Search for the cell housing the specified text and yield its [X, Y] center coordinate. 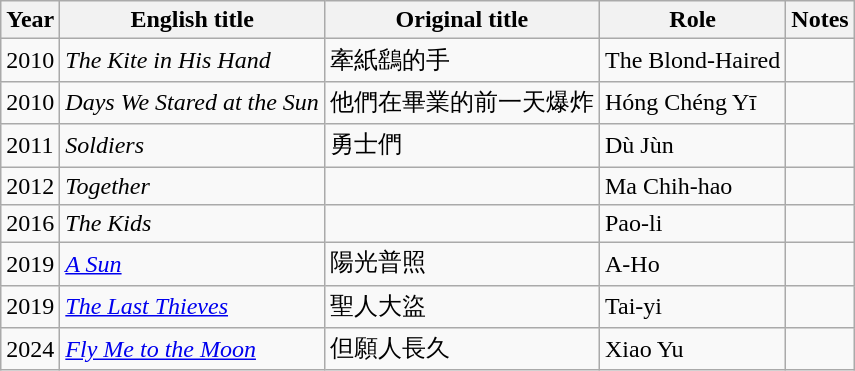
A Sun [192, 264]
2011 [30, 146]
Tai-yi [692, 306]
聖人大盜 [462, 306]
牽紙鷂的手 [462, 60]
Ma Chih-hao [692, 185]
2012 [30, 185]
A-Ho [692, 264]
2024 [30, 350]
勇士們 [462, 146]
陽光普照 [462, 264]
Year [30, 20]
The Kids [192, 224]
他們在畢業的前一天爆炸 [462, 102]
Soldiers [192, 146]
The Last Thieves [192, 306]
The Kite in His Hand [192, 60]
The Blond-Haired [692, 60]
Together [192, 185]
Notes [820, 20]
但願人長久 [462, 350]
Days We Stared at the Sun [192, 102]
Dù Jùn [692, 146]
2016 [30, 224]
Hóng Chéng Yī [692, 102]
English title [192, 20]
Xiao Yu [692, 350]
Fly Me to the Moon [192, 350]
Original title [462, 20]
Role [692, 20]
Pao-li [692, 224]
